For the text-containing cell, return its midpoint in (X, Y) coordinate format. 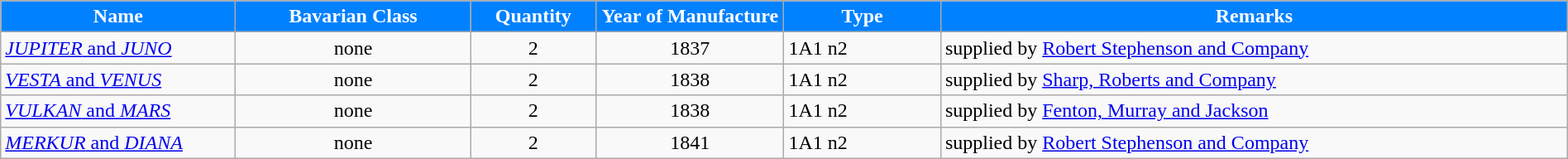
Type (862, 17)
supplied by Sharp, Roberts and Company (1254, 79)
Year of Manufacture (690, 17)
supplied by Fenton, Murray and Jackson (1254, 111)
MERKUR and DIANA (118, 142)
Name (118, 17)
1837 (690, 48)
VULKAN and MARS (118, 111)
JUPITER and JUNO (118, 48)
Remarks (1254, 17)
VESTA and VENUS (118, 79)
Quantity (533, 17)
1841 (690, 142)
Bavarian Class (353, 17)
